Search for the cell housing the specified text and yield its [x, y] center coordinate. 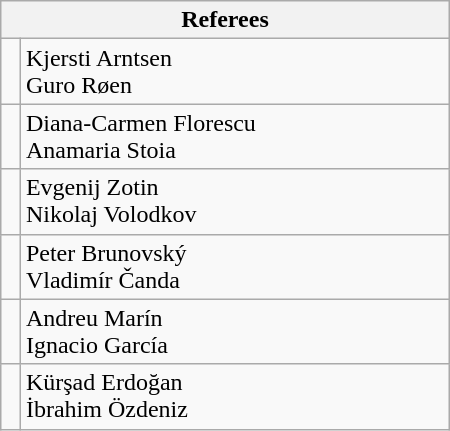
Evgenij ZotinNikolaj Volodkov [234, 202]
Andreu MarínIgnacio García [234, 332]
Peter BrunovskýVladimír Čanda [234, 266]
Kürşad Erdoğanİbrahim Özdeniz [234, 396]
Diana-Carmen FlorescuAnamaria Stoia [234, 136]
Kjersti ArntsenGuro Røen [234, 72]
Referees [225, 20]
